Pinpoint the cell where the given text exists, returning its [X, Y] midpoint coordinate. 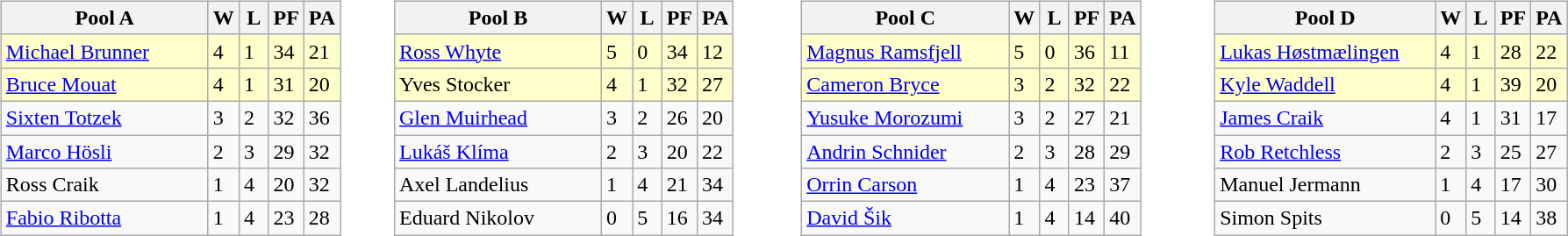
Orrin Carson [906, 185]
Cameron Bryce [906, 84]
Rob Retchless [1325, 152]
Fabio Ribotta [104, 218]
Kyle Waddell [1325, 84]
Glen Muirhead [498, 118]
12 [716, 51]
11 [1123, 51]
Michael Brunner [104, 51]
Pool A [104, 18]
Pool D [1325, 18]
26 [679, 118]
Manuel Jermann [1325, 185]
40 [1123, 218]
38 [1550, 218]
Bruce Mouat [104, 84]
25 [1513, 152]
Lukáš Klíma [498, 152]
Axel Landelius [498, 185]
David Šik [906, 218]
Simon Spits [1325, 218]
Pool B [498, 18]
16 [679, 218]
Pool C [906, 18]
Andrin Schnider [906, 152]
Lukas Høstmælingen [1325, 51]
James Craik [1325, 118]
Marco Hösli [104, 152]
Yves Stocker [498, 84]
Ross Whyte [498, 51]
Magnus Ramsfjell [906, 51]
Ross Craik [104, 185]
30 [1550, 185]
Eduard Nikolov [498, 218]
Yusuke Morozumi [906, 118]
Sixten Totzek [104, 118]
39 [1513, 84]
37 [1123, 185]
